Pinpoint the cell where the given text exists, returning its [X, Y] midpoint coordinate. 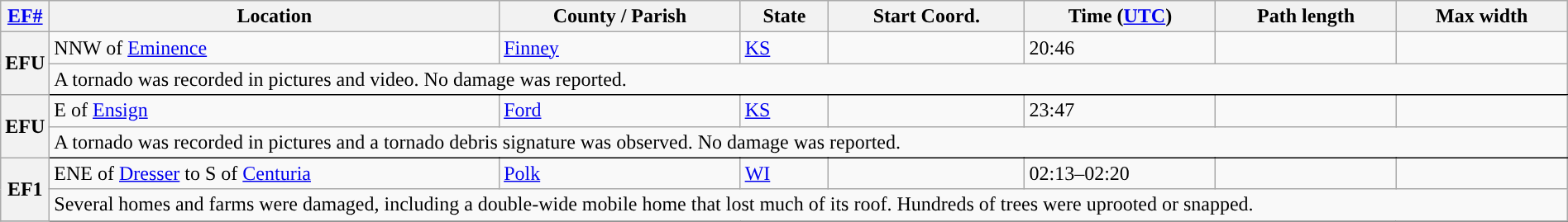
A tornado was recorded in pictures and video. No damage was reported. [809, 79]
E of Ensign [275, 111]
Ford [620, 111]
A tornado was recorded in pictures and a tornado debris signature was observed. No damage was reported. [809, 142]
Polk [620, 173]
EF# [25, 17]
Several homes and farms were damaged, including a double-wide mobile home that lost much of its roof. Hundreds of trees were uprooted or snapped. [809, 205]
EF1 [25, 189]
County / Parish [620, 17]
NNW of Eminence [275, 48]
Location [275, 17]
Start Coord. [926, 17]
Finney [620, 48]
20:46 [1120, 48]
Max width [1482, 17]
ENE of Dresser to S of Centuria [275, 173]
State [784, 17]
WI [784, 173]
Time (UTC) [1120, 17]
02:13–02:20 [1120, 173]
Path length [1306, 17]
23:47 [1120, 111]
